Provide the (X, Y) coordinate of the cell's center where the given text is located.  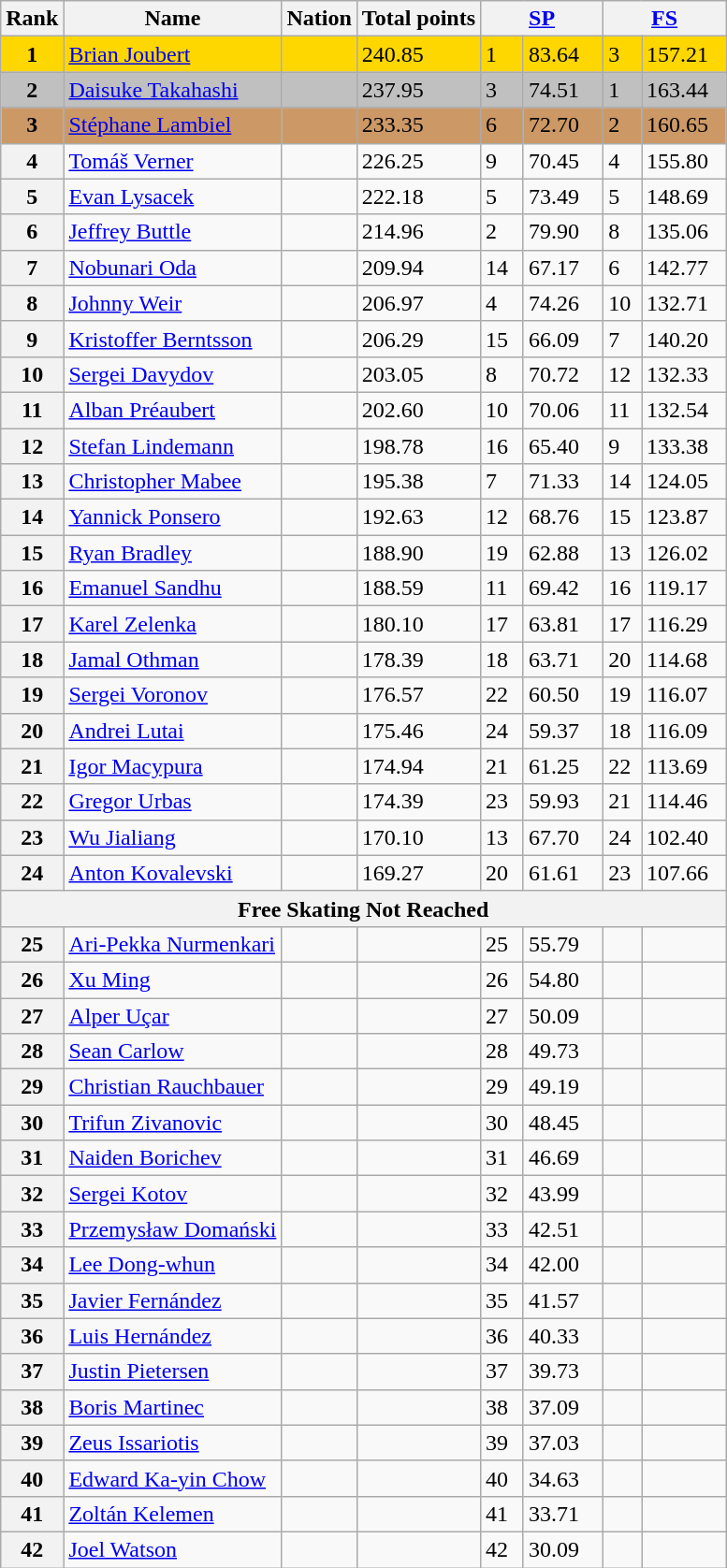
203.05 (418, 374)
59.93 (563, 802)
Ari-Pekka Nurmenkari (172, 944)
68.76 (563, 517)
Joel Watson (172, 1549)
Stefan Lindemann (172, 446)
Anton Kovalevski (172, 873)
Sergei Davydov (172, 374)
155.80 (684, 161)
209.94 (418, 268)
61.25 (563, 766)
39.73 (563, 1372)
FS (664, 19)
70.72 (563, 374)
Brian Joubert (172, 54)
198.78 (418, 446)
66.09 (563, 339)
Evan Lysacek (172, 196)
178.39 (418, 660)
Trifun Zivanovic (172, 1123)
Yannick Ponsero (172, 517)
Kristoffer Berntsson (172, 339)
Zeus Issariotis (172, 1443)
Xu Ming (172, 980)
163.44 (684, 90)
49.19 (563, 1087)
135.06 (684, 232)
Sergei Voronov (172, 695)
116.07 (684, 695)
180.10 (418, 624)
206.97 (418, 303)
Total points (418, 19)
67.17 (563, 268)
170.10 (418, 837)
Stéphane Lambiel (172, 125)
123.87 (684, 517)
42.00 (563, 1265)
174.94 (418, 766)
50.09 (563, 1015)
Johnny Weir (172, 303)
70.06 (563, 410)
226.25 (418, 161)
Jamal Othman (172, 660)
202.60 (418, 410)
65.40 (563, 446)
Igor Macypura (172, 766)
132.33 (684, 374)
222.18 (418, 196)
Luis Hernández (172, 1336)
116.29 (684, 624)
40.33 (563, 1336)
41.57 (563, 1300)
73.49 (563, 196)
142.77 (684, 268)
55.79 (563, 944)
114.46 (684, 802)
240.85 (418, 54)
33.71 (563, 1514)
Edward Ka-yin Chow (172, 1478)
54.80 (563, 980)
Christian Rauchbauer (172, 1087)
74.26 (563, 303)
157.21 (684, 54)
Alban Préaubert (172, 410)
43.99 (563, 1194)
Name (172, 19)
46.69 (563, 1158)
Alper Uçar (172, 1015)
37.09 (563, 1407)
132.71 (684, 303)
188.59 (418, 588)
Wu Jialiang (172, 837)
62.88 (563, 553)
107.66 (684, 873)
214.96 (418, 232)
67.70 (563, 837)
Sean Carlow (172, 1052)
49.73 (563, 1052)
69.42 (563, 588)
Emanuel Sandhu (172, 588)
160.65 (684, 125)
79.90 (563, 232)
63.81 (563, 624)
Sergei Kotov (172, 1194)
63.71 (563, 660)
119.17 (684, 588)
175.46 (418, 731)
Nation (319, 19)
174.39 (418, 802)
Boris Martinec (172, 1407)
71.33 (563, 482)
Ryan Bradley (172, 553)
116.09 (684, 731)
37.03 (563, 1443)
188.90 (418, 553)
Karel Zelenka (172, 624)
Lee Dong-whun (172, 1265)
140.20 (684, 339)
169.27 (418, 873)
61.61 (563, 873)
Justin Pietersen (172, 1372)
Gregor Urbas (172, 802)
124.05 (684, 482)
195.38 (418, 482)
Javier Fernández (172, 1300)
70.45 (563, 161)
Rank (32, 19)
48.45 (563, 1123)
Zoltán Kelemen (172, 1514)
148.69 (684, 196)
Daisuke Takahashi (172, 90)
Christopher Mabee (172, 482)
Jeffrey Buttle (172, 232)
SP (543, 19)
Free Skating Not Reached (363, 908)
132.54 (684, 410)
Tomáš Verner (172, 161)
233.35 (418, 125)
30.09 (563, 1549)
Nobunari Oda (172, 268)
192.63 (418, 517)
Andrei Lutai (172, 731)
72.70 (563, 125)
176.57 (418, 695)
113.69 (684, 766)
Naiden Borichev (172, 1158)
206.29 (418, 339)
126.02 (684, 553)
133.38 (684, 446)
42.51 (563, 1229)
237.95 (418, 90)
Przemysław Domański (172, 1229)
83.64 (563, 54)
74.51 (563, 90)
34.63 (563, 1478)
114.68 (684, 660)
60.50 (563, 695)
102.40 (684, 837)
59.37 (563, 731)
